Pinpoint the cell where the given text exists, returning its [x, y] midpoint coordinate. 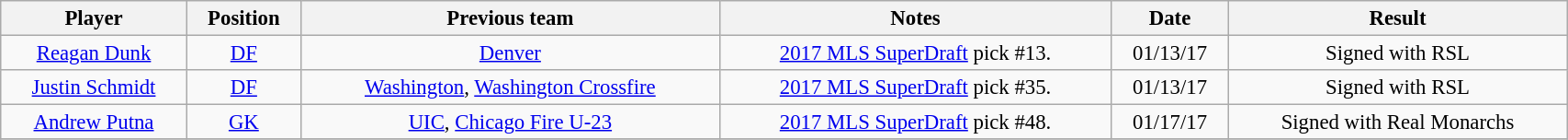
Denver [510, 53]
Date [1170, 18]
Previous team [510, 18]
Washington, Washington Crossfire [510, 87]
Result [1397, 18]
01/17/17 [1170, 122]
Signed with Real Monarchs [1397, 122]
Position [243, 18]
2017 MLS SuperDraft pick #35. [915, 87]
Reagan Dunk [94, 53]
Andrew Putna [94, 122]
Notes [915, 18]
2017 MLS SuperDraft pick #48. [915, 122]
GK [243, 122]
Player [94, 18]
UIC, Chicago Fire U-23 [510, 122]
Justin Schmidt [94, 87]
2017 MLS SuperDraft pick #13. [915, 53]
